Capture the cell that displays the provided text and extract its [x, y] central coordinate. 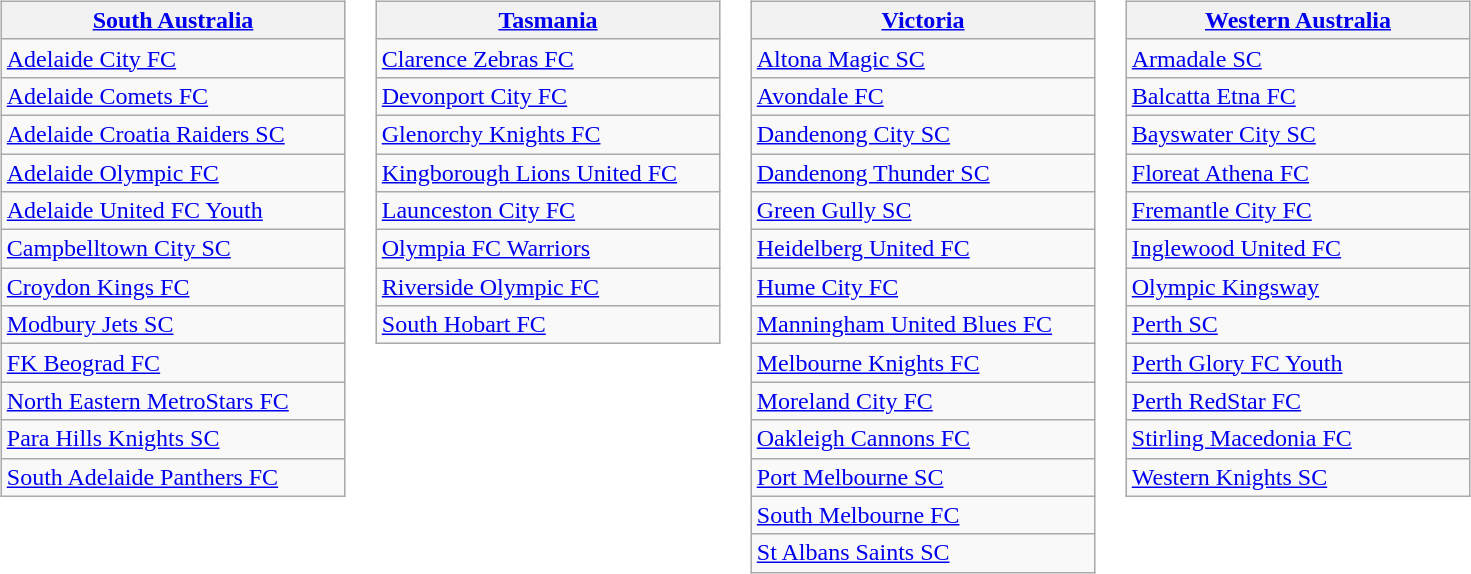
Green Gully SC [923, 211]
Victoria [923, 20]
Altona Magic SC [923, 58]
Inglewood United FC [1298, 249]
Dandenong Thunder SC [923, 173]
South Australia [173, 20]
Western Knights SC [1298, 477]
Port Melbourne SC [923, 477]
Adelaide Croatia Raiders SC [173, 134]
South Hobart FC [548, 325]
Hume City FC [923, 287]
Avondale FC [923, 96]
Stirling Macedonia FC [1298, 439]
Adelaide Comets FC [173, 96]
FK Beograd FC [173, 363]
Balcatta Etna FC [1298, 96]
Armadale SC [1298, 58]
Clarence Zebras FC [548, 58]
Adelaide Olympic FC [173, 173]
Western Australia [1298, 20]
Devonport City FC [548, 96]
Perth Glory FC Youth [1298, 363]
Dandenong City SC [923, 134]
Para Hills Knights SC [173, 439]
Oakleigh Cannons FC [923, 439]
Perth SC [1298, 325]
Bayswater City SC [1298, 134]
Melbourne Knights FC [923, 363]
Modbury Jets SC [173, 325]
Olympia FC Warriors [548, 249]
Campbelltown City SC [173, 249]
Moreland City FC [923, 401]
North Eastern MetroStars FC [173, 401]
St Albans Saints SC [923, 553]
Tasmania [548, 20]
Olympic Kingsway [1298, 287]
Glenorchy Knights FC [548, 134]
Kingborough Lions United FC [548, 173]
Fremantle City FC [1298, 211]
Perth RedStar FC [1298, 401]
Heidelberg United FC [923, 249]
Riverside Olympic FC [548, 287]
Manningham United Blues FC [923, 325]
Launceston City FC [548, 211]
South Adelaide Panthers FC [173, 477]
Croydon Kings FC [173, 287]
South Melbourne FC [923, 515]
Adelaide City FC [173, 58]
Floreat Athena FC [1298, 173]
Adelaide United FC Youth [173, 211]
